Identify which cell holds the provided text, then report its (X, Y) central coordinate. 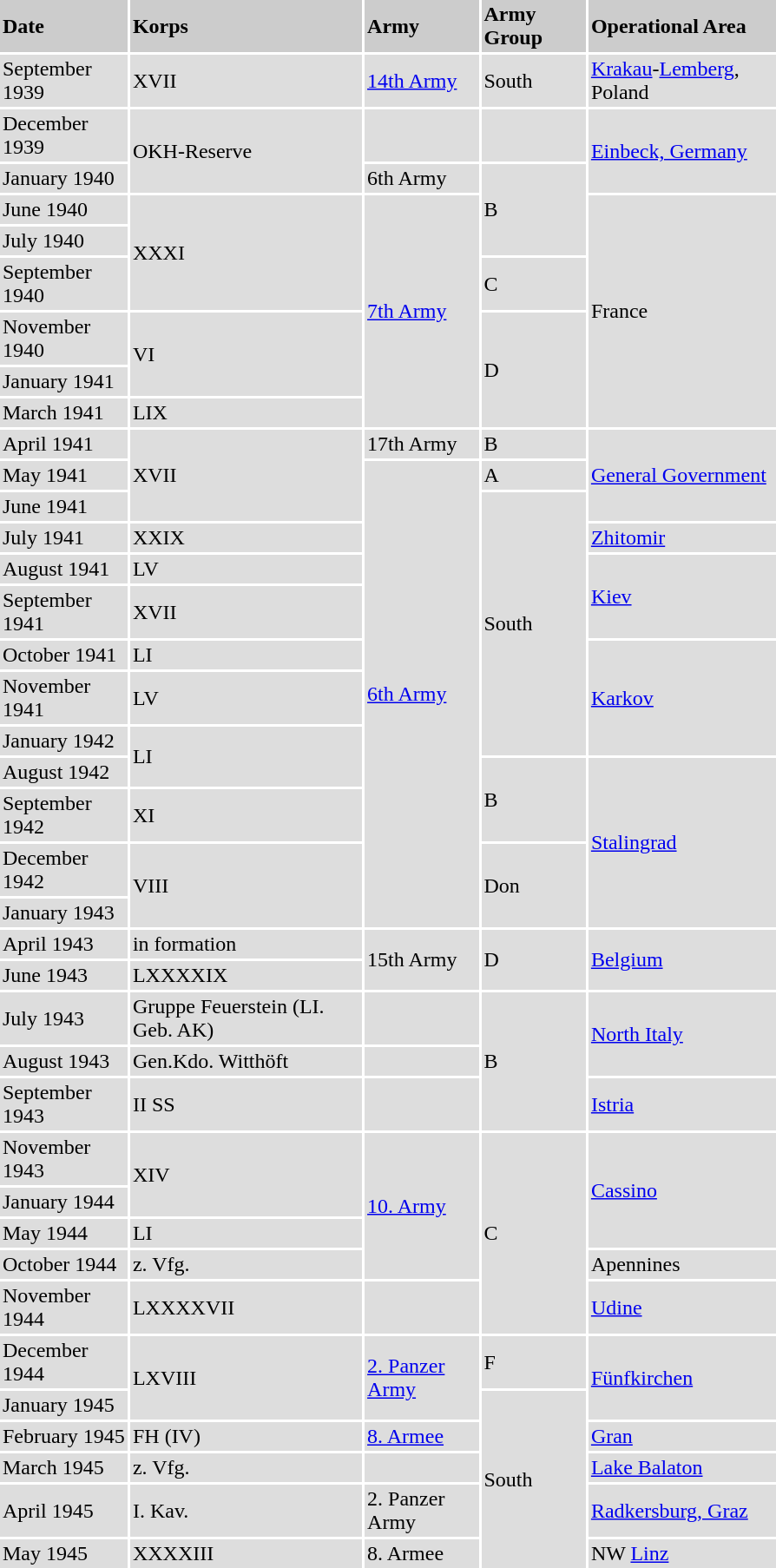
Kiev (682, 596)
Istria (682, 1104)
December 1944 (64, 1362)
Udine (682, 1308)
XIV (247, 1175)
LXVIII (247, 1378)
Gran (682, 1436)
November 1941 (64, 698)
VIII (247, 886)
Date (64, 26)
Stalingrad (682, 842)
LXXXXVII (247, 1308)
September 1942 (64, 815)
France (682, 311)
October 1941 (64, 655)
November 1943 (64, 1159)
Don (533, 886)
March 1945 (64, 1467)
OKH-Reserve (247, 151)
Karkov (682, 698)
XI (247, 815)
FH (IV) (247, 1436)
XXXXIII (247, 1554)
Lake Balaton (682, 1467)
January 1942 (64, 741)
General Government (682, 476)
XXIX (247, 538)
December 1939 (64, 135)
XXXI (247, 253)
Cassino (682, 1190)
June 1941 (64, 507)
Korps (247, 26)
May 1944 (64, 1233)
August 1943 (64, 1061)
Army (422, 26)
Army Group (533, 26)
April 1945 (64, 1511)
July 1940 (64, 241)
F (533, 1362)
LIX (247, 413)
15th Army (422, 960)
North Italy (682, 1034)
September 1941 (64, 612)
Operational Area (682, 26)
April 1941 (64, 445)
Zhitomir (682, 538)
September 1939 (64, 81)
10. Army (422, 1206)
November 1944 (64, 1308)
Apennines (682, 1264)
August 1942 (64, 773)
Gruppe Feuerstein (LI. Geb. AK) (247, 1018)
NW Linz (682, 1554)
Gen.Kdo. Witthöft (247, 1061)
Fünfkirchen (682, 1378)
November 1940 (64, 339)
7th Army (422, 311)
July 1943 (64, 1018)
December 1942 (64, 870)
Radkersburg, Graz (682, 1511)
September 1943 (64, 1104)
in formation (247, 945)
April 1943 (64, 945)
June 1943 (64, 976)
January 1943 (64, 913)
A (533, 476)
January 1941 (64, 382)
July 1941 (64, 538)
February 1945 (64, 1436)
October 1944 (64, 1264)
II SS (247, 1104)
VI (247, 354)
January 1944 (64, 1202)
March 1941 (64, 413)
September 1940 (64, 284)
June 1940 (64, 210)
May 1945 (64, 1554)
Krakau-Lemberg, Poland (682, 81)
August 1941 (64, 570)
January 1945 (64, 1405)
Einbeck, Germany (682, 151)
14th Army (422, 81)
17th Army (422, 445)
January 1940 (64, 179)
LXXXXIX (247, 976)
May 1941 (64, 476)
I. Kav. (247, 1511)
Belgium (682, 960)
